Scan for the cell matching the given text and deliver its (X, Y) coordinate at center. 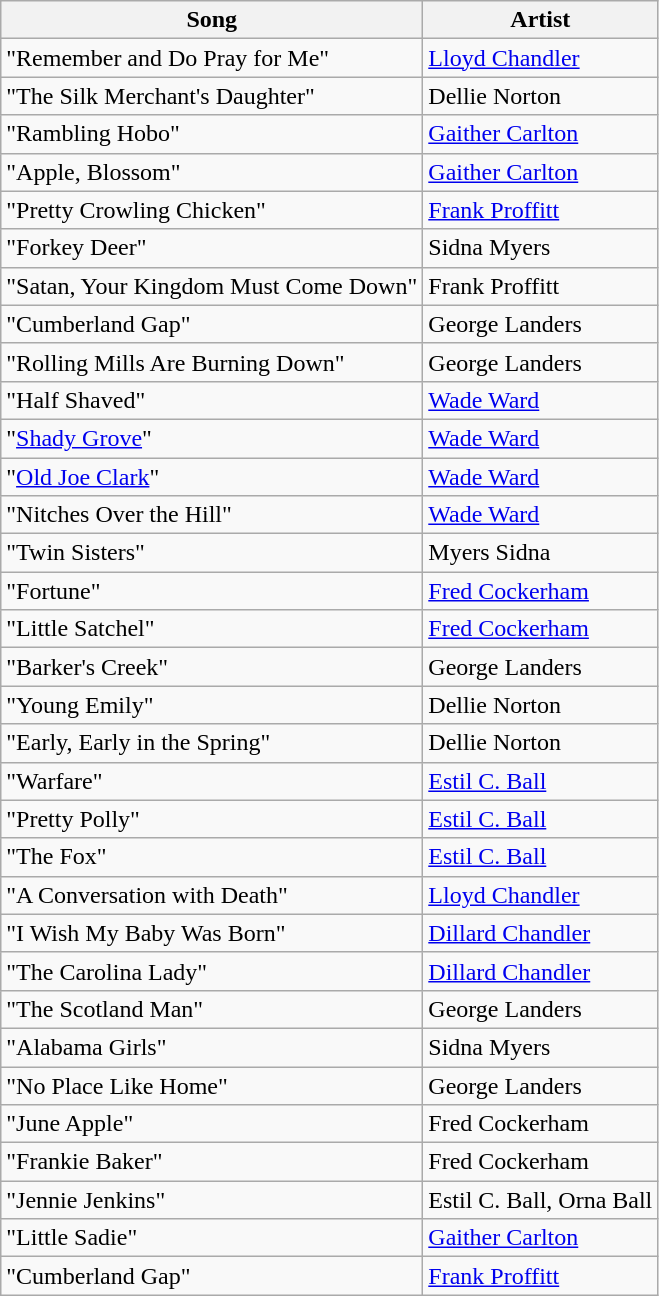
Myers Sidna (540, 553)
"Nitches Over the Hill" (212, 515)
Artist (540, 20)
Song (212, 20)
"Barker's Creek" (212, 667)
"Rolling Mills Are Burning Down" (212, 362)
"The Carolina Lady" (212, 971)
"The Silk Merchant's Daughter" (212, 96)
"Satan, Your Kingdom Must Come Down" (212, 286)
"Young Emily" (212, 705)
"The Scotland Man" (212, 1009)
"A Conversation with Death" (212, 895)
"Apple, Blossom" (212, 172)
"Pretty Crowling Chicken" (212, 210)
"Little Satchel" (212, 629)
"June Apple" (212, 1124)
"I Wish My Baby Was Born" (212, 933)
"Forkey Deer" (212, 248)
"Fortune" (212, 591)
"The Fox" (212, 857)
"Early, Early in the Spring" (212, 743)
Estil C. Ball, Orna Ball (540, 1200)
"Jennie Jenkins" (212, 1200)
"Frankie Baker" (212, 1162)
"Twin Sisters" (212, 553)
"Old Joe Clark" (212, 477)
"Alabama Girls" (212, 1047)
"Remember and Do Pray for Me" (212, 58)
"No Place Like Home" (212, 1085)
"Rambling Hobo" (212, 134)
"Half Shaved" (212, 400)
"Shady Grove" (212, 438)
"Warfare" (212, 781)
"Pretty Polly" (212, 819)
"Little Sadie" (212, 1238)
